Locate the cell with the specified text and output its (x, y) center coordinate. 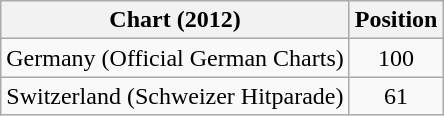
100 (396, 58)
Germany (Official German Charts) (175, 58)
Switzerland (Schweizer Hitparade) (175, 96)
61 (396, 96)
Chart (2012) (175, 20)
Position (396, 20)
